Output the [x, y] coordinate of the center of the cell containing the given text.  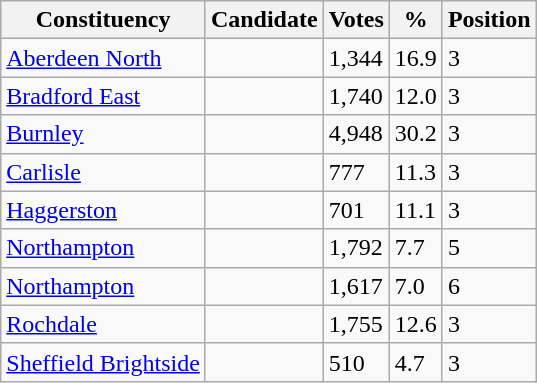
Burnley [104, 134]
Rochdale [104, 324]
11.3 [416, 172]
Constituency [104, 20]
1,617 [356, 286]
Bradford East [104, 96]
1,792 [356, 248]
777 [356, 172]
7.7 [416, 248]
4.7 [416, 362]
30.2 [416, 134]
Aberdeen North [104, 58]
12.0 [416, 96]
701 [356, 210]
4,948 [356, 134]
1,740 [356, 96]
510 [356, 362]
11.1 [416, 210]
16.9 [416, 58]
6 [489, 286]
7.0 [416, 286]
1,344 [356, 58]
Position [489, 20]
5 [489, 248]
Candidate [264, 20]
% [416, 20]
12.6 [416, 324]
Carlisle [104, 172]
Haggerston [104, 210]
Votes [356, 20]
1,755 [356, 324]
Sheffield Brightside [104, 362]
